From the cell containing the given text, extract its center point as [X, Y] coordinate. 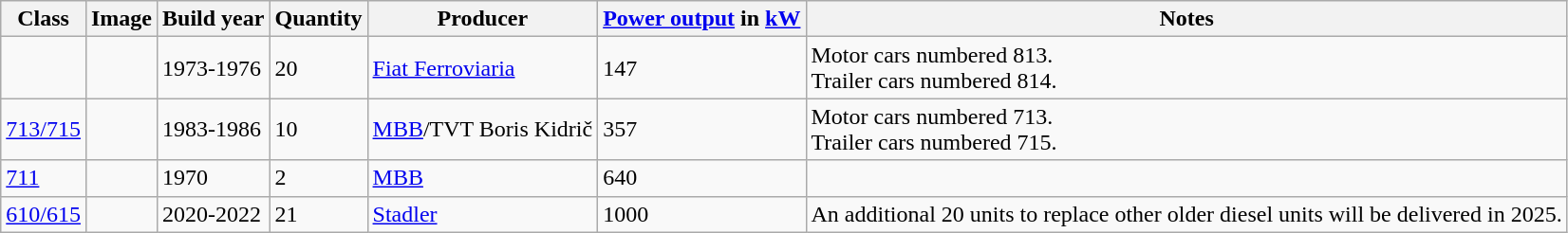
Power output in kW [702, 19]
Build year [214, 19]
Quantity [319, 19]
Notes [1186, 19]
147 [702, 68]
Stadler [482, 214]
Motor cars numbered 813.Trailer cars numbered 814. [1186, 68]
Class [44, 19]
Producer [482, 19]
1970 [214, 178]
2020-2022 [214, 214]
640 [702, 178]
Motor cars numbered 713.Trailer cars numbered 715. [1186, 129]
357 [702, 129]
MBB [482, 178]
MBB/TVT Boris Kidrič [482, 129]
1983-1986 [214, 129]
10 [319, 129]
Fiat Ferroviaria [482, 68]
1000 [702, 214]
21 [319, 214]
711 [44, 178]
610/615 [44, 214]
713/715 [44, 129]
Image [121, 19]
An additional 20 units to replace other older diesel units will be delivered in 2025. [1186, 214]
2 [319, 178]
20 [319, 68]
1973-1976 [214, 68]
